Extract the (X, Y) coordinate from the center of the cell holding the provided text.  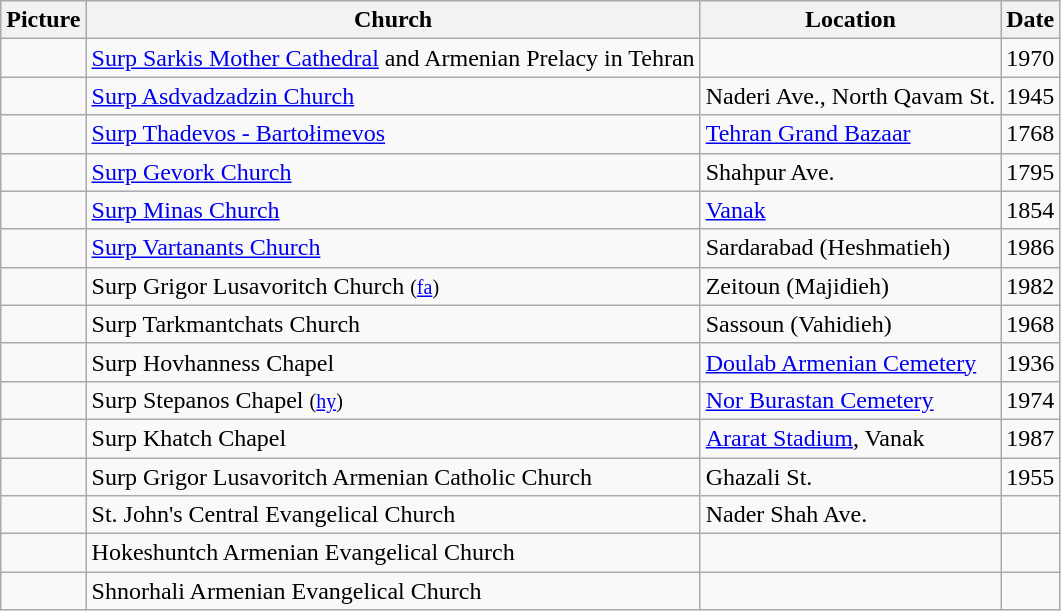
Naderi Ave., North Qavam St. (850, 96)
Date (1030, 20)
Nor Burastan Cemetery (850, 400)
1982 (1030, 286)
Zeitoun (Majidieh) (850, 286)
1968 (1030, 324)
Surp Tarkmantchats Church (393, 324)
Shahpur Ave. (850, 172)
1974 (1030, 400)
Hokeshuntch Armenian Evangelical Church (393, 553)
Location (850, 20)
Nader Shah Ave. (850, 515)
Ararat Stadium, Vanak (850, 438)
Surp Hovhanness Chapel (393, 362)
1945 (1030, 96)
Surp Grigor Lusavoritch Church (fa) (393, 286)
Sardarabad (Heshmatieh) (850, 248)
Surp Grigor Lusavoritch Armenian Catholic Church (393, 477)
Church (393, 20)
Surp Khatch Chapel (393, 438)
Doulab Armenian Cemetery (850, 362)
Shnorhali Armenian Evangelical Church (393, 591)
1986 (1030, 248)
Ghazali St. (850, 477)
Surp Minas Church (393, 210)
Picture (44, 20)
Surp Thadevos - Bartołimevos (393, 134)
1795 (1030, 172)
Surp Asdvadzadzin Church (393, 96)
1936 (1030, 362)
Surp Stepanos Chapel (hy) (393, 400)
Surp Sarkis Mother Cathedral and Armenian Prelacy in Tehran (393, 58)
1768 (1030, 134)
St. John's Central Evangelical Church (393, 515)
1987 (1030, 438)
1955 (1030, 477)
1854 (1030, 210)
Surp Vartanants Church (393, 248)
Surp Gevork Church (393, 172)
1970 (1030, 58)
Sassoun (Vahidieh) (850, 324)
Vanak (850, 210)
Tehran Grand Bazaar (850, 134)
